Locate the cell with the specified text and output its [x, y] center coordinate. 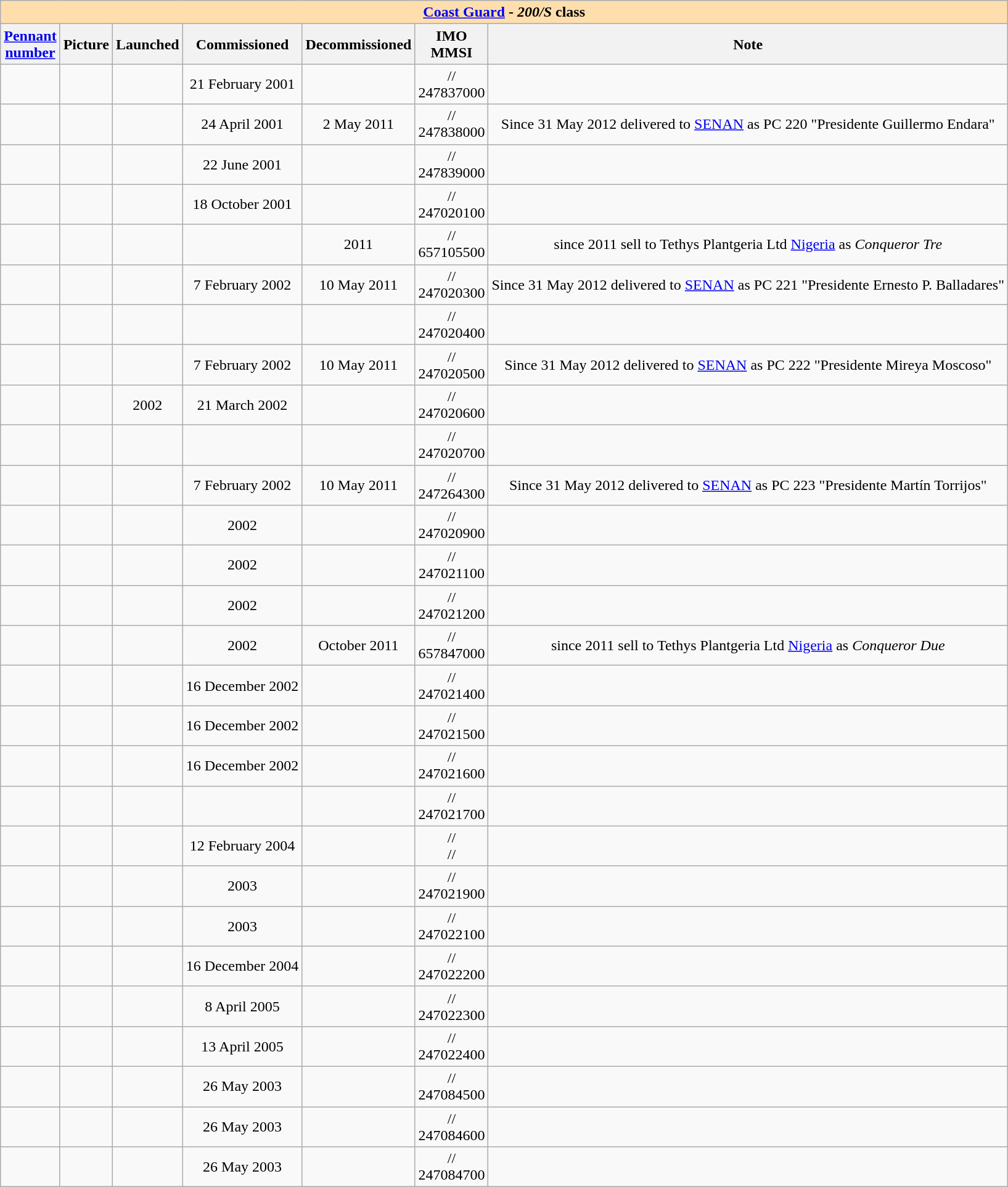
24 April 2001 [242, 124]
//// [451, 846]
//247020900 [451, 525]
//247021600 [451, 765]
//247020100 [451, 205]
16 December 2004 [242, 966]
Since 31 May 2012 delivered to SENAN as PC 223 "Presidente Martín Torrijos" [748, 484]
//247021500 [451, 726]
//247022300 [451, 1006]
//247022200 [451, 966]
IMOMMSI [451, 44]
21 March 2002 [242, 404]
//657847000 [451, 646]
since 2011 sell to Tethys Plantgeria Ltd Nigeria as Conqueror Tre [748, 244]
13 April 2005 [242, 1046]
18 October 2001 [242, 205]
//247021200 [451, 605]
//247020400 [451, 324]
Note [748, 44]
//247084700 [451, 1167]
//247839000 [451, 164]
2 May 2011 [359, 124]
//247837000 [451, 84]
//247022100 [451, 926]
//247084500 [451, 1086]
//247021900 [451, 886]
21 February 2001 [242, 84]
//247022400 [451, 1046]
since 2011 sell to Tethys Plantgeria Ltd Nigeria as Conqueror Due [748, 646]
Since 31 May 2012 delivered to SENAN as PC 221 "Presidente Ernesto P. Balladares" [748, 285]
//247021400 [451, 685]
Decommissioned [359, 44]
Picture [86, 44]
October 2011 [359, 646]
//247084600 [451, 1127]
//247838000 [451, 124]
//247020600 [451, 404]
//247264300 [451, 484]
22 June 2001 [242, 164]
//247020500 [451, 365]
12 February 2004 [242, 846]
2011 [359, 244]
//247021100 [451, 566]
Launched [147, 44]
Since 31 May 2012 delivered to SENAN as PC 220 "Presidente Guillermo Endara" [748, 124]
Since 31 May 2012 delivered to SENAN as PC 222 "Presidente Mireya Moscoso" [748, 365]
//247020700 [451, 445]
Pennantnumber [30, 44]
8 April 2005 [242, 1006]
Commissioned [242, 44]
//657105500 [451, 244]
Coast Guard - 200/S class [504, 12]
//247021700 [451, 806]
//247020300 [451, 285]
